Locate the cell with the specified text and output its (x, y) center coordinate. 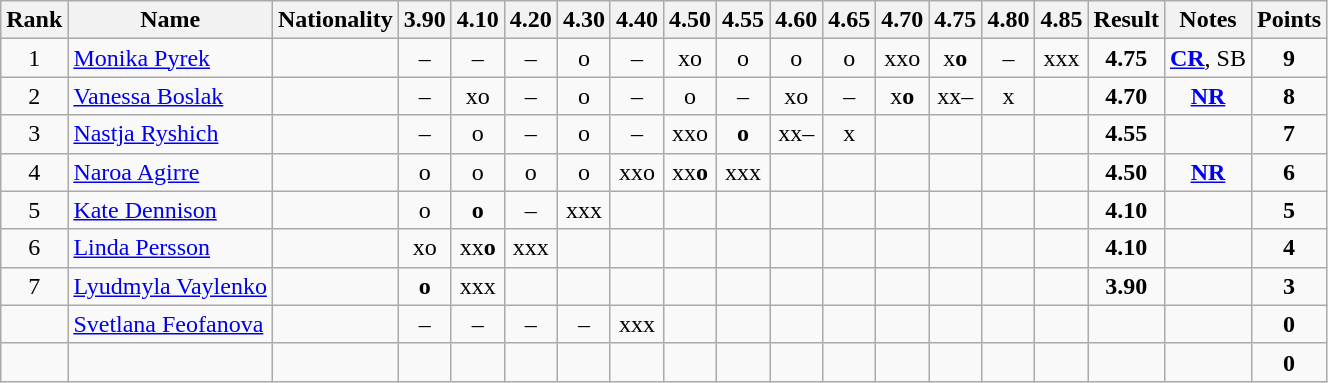
4.65 (850, 20)
Svetlana Feofanova (170, 324)
Nastja Ryshich (170, 134)
Result (1126, 20)
4.40 (636, 20)
4.80 (1008, 20)
Lyudmyla Vaylenko (170, 286)
Rank (34, 20)
Notes (1208, 20)
Name (170, 20)
2 (34, 96)
Kate Dennison (170, 210)
4.30 (584, 20)
CR, SB (1208, 58)
4.60 (796, 20)
Naroa Agirre (170, 172)
Monika Pyrek (170, 58)
Points (1290, 20)
9 (1290, 58)
Linda Persson (170, 248)
4.20 (530, 20)
8 (1290, 96)
4.85 (1062, 20)
1 (34, 58)
Vanessa Boslak (170, 96)
Nationality (335, 20)
